Return (x, y) of the center of cell containing provided text 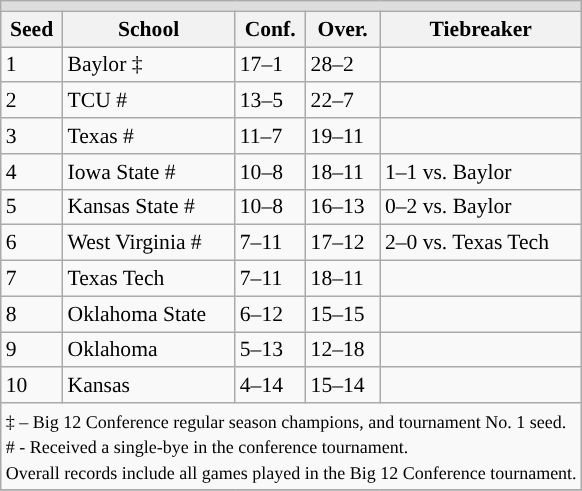
Tiebreaker (481, 29)
1 (32, 65)
22–7 (343, 101)
6–12 (270, 314)
11–7 (270, 136)
Over. (343, 29)
15–15 (343, 314)
TCU # (149, 101)
10 (32, 386)
West Virginia # (149, 243)
16–13 (343, 207)
Texas # (149, 136)
Oklahoma State (149, 314)
17–12 (343, 243)
6 (32, 243)
Kansas State # (149, 207)
Baylor ‡ (149, 65)
12–18 (343, 350)
19–11 (343, 136)
5 (32, 207)
School (149, 29)
13–5 (270, 101)
15–14 (343, 386)
28–2 (343, 65)
Conf. (270, 29)
Texas Tech (149, 279)
2–0 vs. Texas Tech (481, 243)
Oklahoma (149, 350)
1–1 vs. Baylor (481, 172)
3 (32, 136)
2 (32, 101)
7 (32, 279)
17–1 (270, 65)
5–13 (270, 350)
Kansas (149, 386)
9 (32, 350)
4–14 (270, 386)
Iowa State # (149, 172)
0–2 vs. Baylor (481, 207)
8 (32, 314)
Seed (32, 29)
4 (32, 172)
